Return (x, y) of the center of cell containing provided text 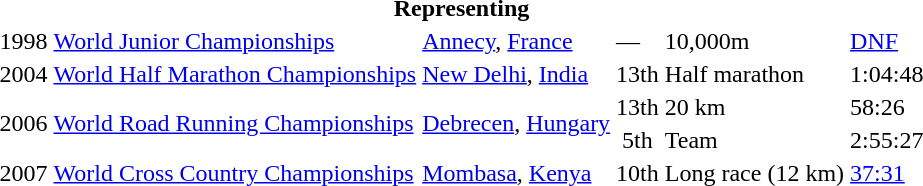
Half marathon (754, 74)
20 km (754, 107)
World Road Running Championships (235, 124)
Annecy, France (516, 41)
5th (638, 140)
— (638, 41)
Team (754, 140)
10,000m (754, 41)
New Delhi, India (516, 74)
Debrecen, Hungary (516, 124)
World Half Marathon Championships (235, 74)
World Junior Championships (235, 41)
